Identify which cell holds the provided text, then report its [X, Y] central coordinate. 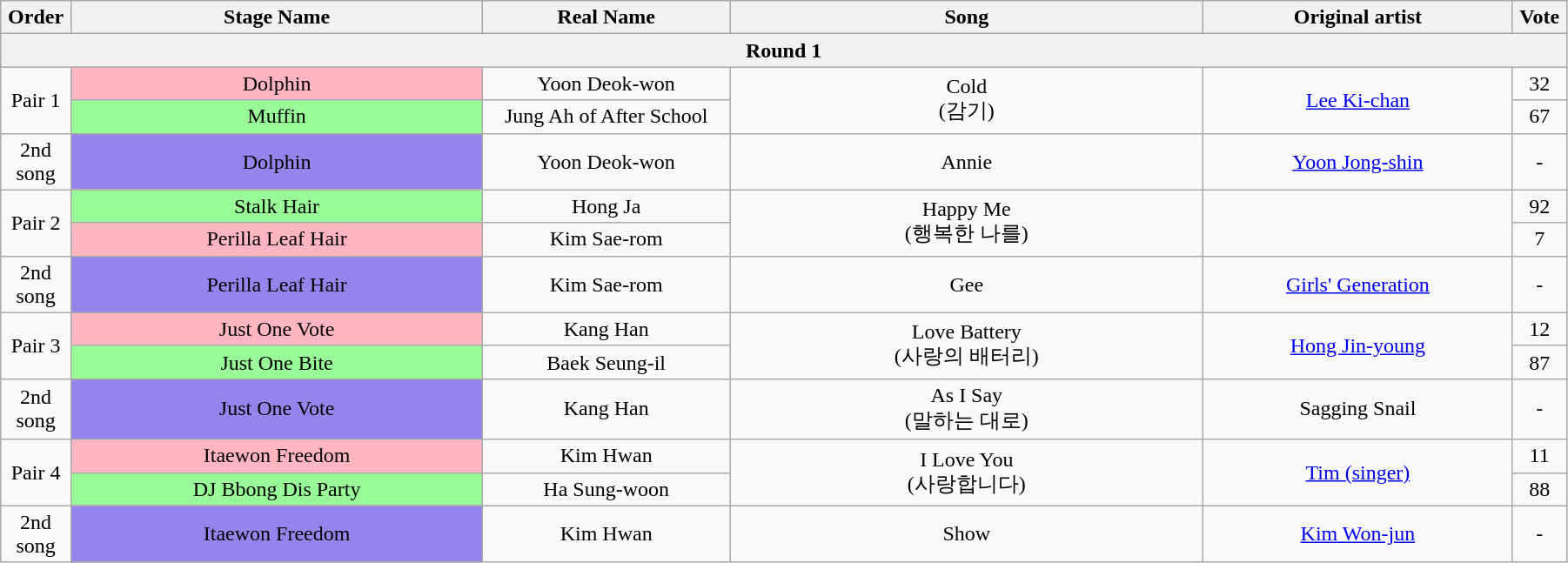
Yoon Jong-shin [1357, 162]
Stalk Hair [277, 206]
Muffin [277, 117]
Stage Name [277, 17]
Love Battery(사랑의 배터리) [967, 345]
Cold(감기) [967, 100]
Ha Sung-woon [606, 489]
88 [1540, 489]
Kim Won-jun [1357, 534]
Round 1 [784, 50]
Girls' Generation [1357, 284]
87 [1540, 362]
I Love You(사랑합니다) [967, 473]
Pair 1 [37, 100]
Song [967, 17]
92 [1540, 206]
Pair 3 [37, 345]
Vote [1540, 17]
Original artist [1357, 17]
Jung Ah of After School [606, 117]
Order [37, 17]
Just One Bite [277, 362]
Lee Ki-chan [1357, 100]
32 [1540, 84]
Hong Jin-young [1357, 345]
Tim (singer) [1357, 473]
Show [967, 534]
Annie [967, 162]
DJ Bbong Dis Party [277, 489]
7 [1540, 239]
Real Name [606, 17]
Sagging Snail [1357, 409]
Hong Ja [606, 206]
As I Say(말하는 대로) [967, 409]
11 [1540, 456]
Happy Me(행복한 나를) [967, 223]
Gee [967, 284]
Pair 4 [37, 473]
12 [1540, 329]
67 [1540, 117]
Baek Seung-il [606, 362]
Pair 2 [37, 223]
